Return the [x, y] coordinate for the center point of the cell that contains the specified text.  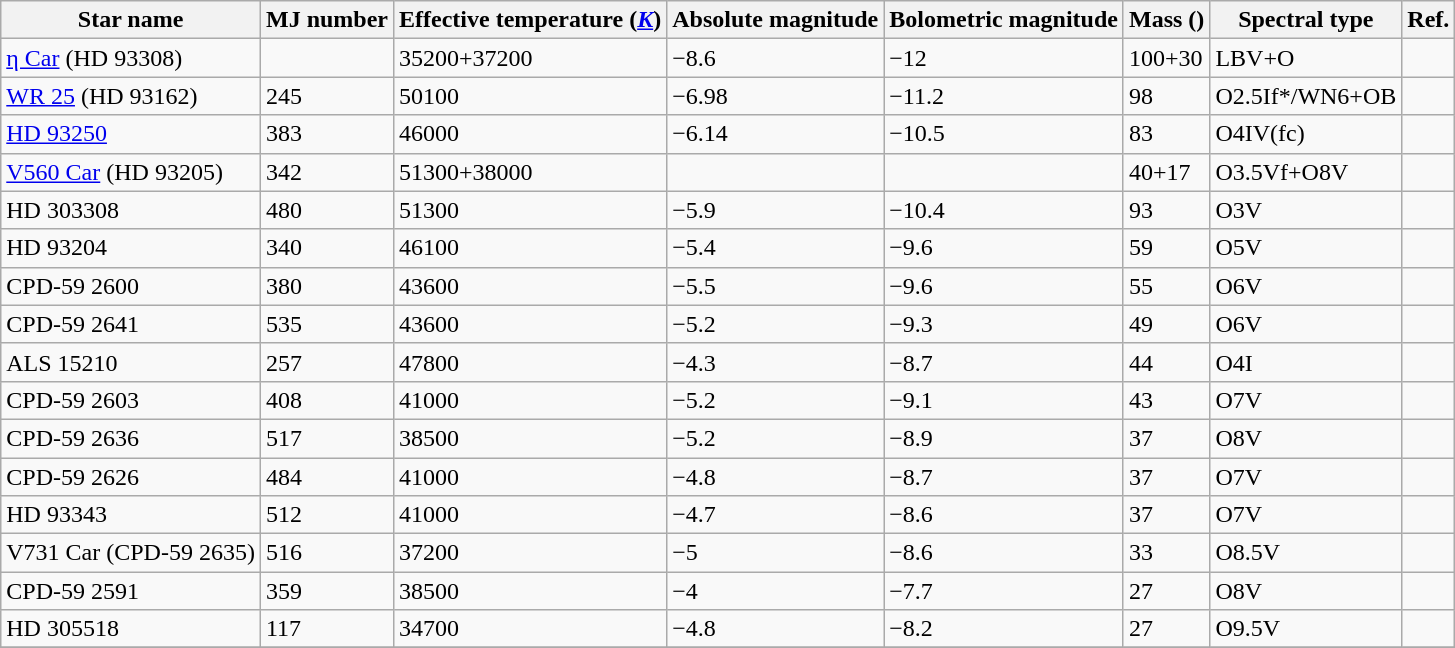
−4 [776, 591]
359 [326, 591]
LBV+O [1306, 58]
93 [1166, 210]
257 [326, 362]
Mass () [1166, 20]
59 [1166, 248]
ALS 15210 [131, 362]
−11.2 [1004, 96]
O4IV(fc) [1306, 134]
98 [1166, 96]
512 [326, 515]
MJ number [326, 20]
83 [1166, 134]
408 [326, 400]
−5.5 [776, 286]
O3V [1306, 210]
35200+37200 [530, 58]
−8.2 [1004, 629]
−5 [776, 553]
Bolometric magnitude [1004, 20]
−4.7 [776, 515]
37200 [530, 553]
55 [1166, 286]
CPD-59 2626 [131, 477]
CPD-59 2641 [131, 324]
Star name [131, 20]
CPD-59 2636 [131, 438]
117 [326, 629]
WR 25 (HD 93162) [131, 96]
HD 305518 [131, 629]
O3.5Vf+O8V [1306, 172]
−10.5 [1004, 134]
51300+38000 [530, 172]
CPD-59 2591 [131, 591]
100+30 [1166, 58]
46100 [530, 248]
383 [326, 134]
CPD-59 2600 [131, 286]
49 [1166, 324]
V731 Car (CPD-59 2635) [131, 553]
−10.4 [1004, 210]
−5.9 [776, 210]
517 [326, 438]
Absolute magnitude [776, 20]
33 [1166, 553]
Ref. [1428, 20]
342 [326, 172]
−5.4 [776, 248]
−6.14 [776, 134]
484 [326, 477]
−6.98 [776, 96]
43 [1166, 400]
−12 [1004, 58]
535 [326, 324]
O2.5If*/WN6+OB [1306, 96]
46000 [530, 134]
V560 Car (HD 93205) [131, 172]
HD 93250 [131, 134]
η Car (HD 93308) [131, 58]
HD 93343 [131, 515]
480 [326, 210]
O5V [1306, 248]
340 [326, 248]
HD 93204 [131, 248]
O8.5V [1306, 553]
47800 [530, 362]
−9.1 [1004, 400]
−8.9 [1004, 438]
44 [1166, 362]
O9.5V [1306, 629]
Effective temperature (K) [530, 20]
245 [326, 96]
−4.3 [776, 362]
−7.7 [1004, 591]
50100 [530, 96]
O4I [1306, 362]
516 [326, 553]
−9.3 [1004, 324]
HD 303308 [131, 210]
34700 [530, 629]
Spectral type [1306, 20]
51300 [530, 210]
CPD-59 2603 [131, 400]
40+17 [1166, 172]
380 [326, 286]
